Return (X, Y) of the center of cell containing provided text 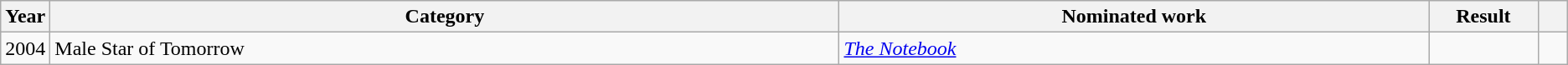
Category (445, 17)
Nominated work (1134, 17)
2004 (25, 48)
Male Star of Tomorrow (445, 48)
Year (25, 17)
The Notebook (1134, 48)
Result (1484, 17)
